Pinpoint the cell where the given text exists, returning its (x, y) midpoint coordinate. 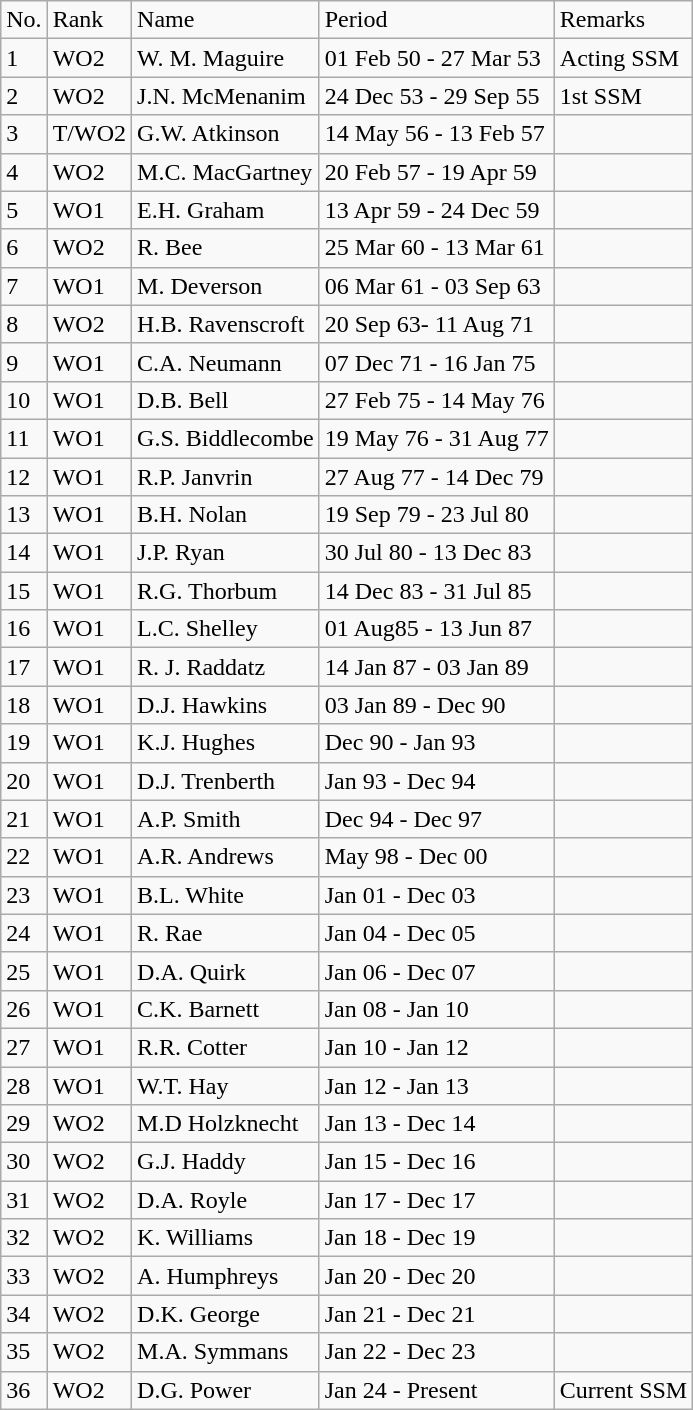
Jan 06 - Dec 07 (436, 971)
14 Jan 87 - 03 Jan 89 (436, 667)
Acting SSM (623, 58)
27 (24, 1047)
Rank (89, 20)
2 (24, 96)
1 (24, 58)
3 (24, 134)
C.K. Barnett (226, 1009)
03 Jan 89 - Dec 90 (436, 705)
07 Dec 71 - 16 Jan 75 (436, 362)
36 (24, 1390)
27 Aug 77 - 14 Dec 79 (436, 477)
Jan 04 - Dec 05 (436, 933)
H.B. Ravenscroft (226, 324)
W. M. Maguire (226, 58)
20 (24, 781)
K.J. Hughes (226, 743)
R. J. Raddatz (226, 667)
G.J. Haddy (226, 1162)
Jan 13 - Dec 14 (436, 1124)
26 (24, 1009)
12 (24, 477)
Jan 10 - Jan 12 (436, 1047)
16 (24, 629)
20 Sep 63- 11 Aug 71 (436, 324)
B.H. Nolan (226, 515)
23 (24, 895)
33 (24, 1276)
A. Humphreys (226, 1276)
L.C. Shelley (226, 629)
M.D Holzknecht (226, 1124)
Jan 17 - Dec 17 (436, 1200)
Period (436, 20)
27 Feb 75 - 14 May 76 (436, 400)
G.S. Biddlecombe (226, 438)
21 (24, 819)
6 (24, 248)
Jan 15 - Dec 16 (436, 1162)
20 Feb 57 - 19 Apr 59 (436, 172)
K. Williams (226, 1238)
J.P. Ryan (226, 553)
15 (24, 591)
29 (24, 1124)
A.R. Andrews (226, 857)
R. Rae (226, 933)
R. Bee (226, 248)
Jan 24 - Present (436, 1390)
14 May 56 - 13 Feb 57 (436, 134)
4 (24, 172)
35 (24, 1352)
9 (24, 362)
G.W. Atkinson (226, 134)
32 (24, 1238)
B.L. White (226, 895)
22 (24, 857)
31 (24, 1200)
01 Aug85 - 13 Jun 87 (436, 629)
Jan 22 - Dec 23 (436, 1352)
19 (24, 743)
Jan 08 - Jan 10 (436, 1009)
Jan 21 - Dec 21 (436, 1314)
E.H. Graham (226, 210)
1st SSM (623, 96)
Name (226, 20)
Jan 93 - Dec 94 (436, 781)
No. (24, 20)
R.G. Thorbum (226, 591)
A.P. Smith (226, 819)
D.J. Hawkins (226, 705)
18 (24, 705)
W.T. Hay (226, 1085)
M.A. Symmans (226, 1352)
30 Jul 80 - 13 Dec 83 (436, 553)
11 (24, 438)
06 Mar 61 - 03 Sep 63 (436, 286)
Dec 94 - Dec 97 (436, 819)
13 (24, 515)
D.A. Royle (226, 1200)
19 May 76 - 31 Aug 77 (436, 438)
5 (24, 210)
M.C. MacGartney (226, 172)
25 Mar 60 - 13 Mar 61 (436, 248)
R.R. Cotter (226, 1047)
T/WO2 (89, 134)
Jan 20 - Dec 20 (436, 1276)
D.K. George (226, 1314)
Remarks (623, 20)
C.A. Neumann (226, 362)
Jan 01 - Dec 03 (436, 895)
Jan 18 - Dec 19 (436, 1238)
Current SSM (623, 1390)
J.N. McMenanim (226, 96)
28 (24, 1085)
24 Dec 53 - 29 Sep 55 (436, 96)
17 (24, 667)
14 Dec 83 - 31 Jul 85 (436, 591)
D.A. Quirk (226, 971)
25 (24, 971)
R.P. Janvrin (226, 477)
D.J. Trenberth (226, 781)
8 (24, 324)
30 (24, 1162)
7 (24, 286)
10 (24, 400)
M. Deverson (226, 286)
Dec 90 - Jan 93 (436, 743)
34 (24, 1314)
13 Apr 59 - 24 Dec 59 (436, 210)
24 (24, 933)
D.G. Power (226, 1390)
D.B. Bell (226, 400)
19 Sep 79 - 23 Jul 80 (436, 515)
01 Feb 50 - 27 Mar 53 (436, 58)
14 (24, 553)
Jan 12 - Jan 13 (436, 1085)
May 98 - Dec 00 (436, 857)
